Determine the [X, Y] coordinate at the center of the cell enclosing the given text.  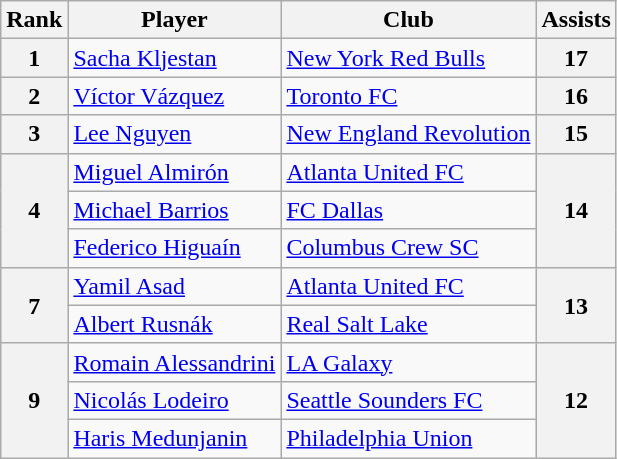
16 [576, 96]
Miguel Almirón [174, 172]
Rank [34, 20]
14 [576, 210]
9 [34, 400]
7 [34, 305]
2 [34, 96]
Haris Medunjanin [174, 438]
Federico Higuaín [174, 248]
4 [34, 210]
Club [408, 20]
1 [34, 58]
Lee Nguyen [174, 134]
Nicolás Lodeiro [174, 400]
12 [576, 400]
3 [34, 134]
15 [576, 134]
Sacha Kljestan [174, 58]
Romain Alessandrini [174, 362]
Yamil Asad [174, 286]
New York Red Bulls [408, 58]
Real Salt Lake [408, 324]
Philadelphia Union [408, 438]
Player [174, 20]
LA Galaxy [408, 362]
17 [576, 58]
FC Dallas [408, 210]
Albert Rusnák [174, 324]
Assists [576, 20]
Víctor Vázquez [174, 96]
13 [576, 305]
Michael Barrios [174, 210]
Columbus Crew SC [408, 248]
Seattle Sounders FC [408, 400]
New England Revolution [408, 134]
Toronto FC [408, 96]
